Output the [x, y] coordinate of the center of the cell containing the given text.  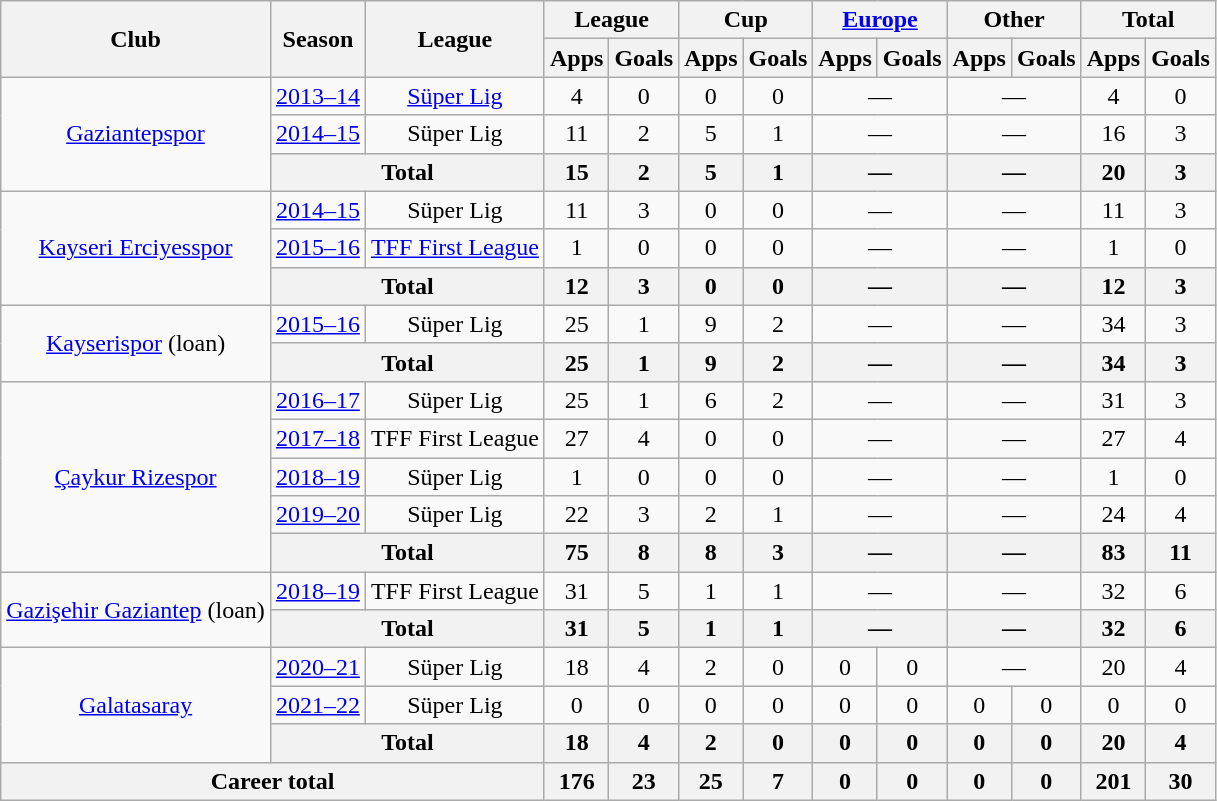
22 [576, 515]
24 [1113, 515]
Career total [273, 781]
Gazişehir Gaziantep (loan) [136, 610]
Gaziantepspor [136, 134]
7 [778, 781]
Kayseri Erciyesspor [136, 248]
Cup [746, 20]
75 [576, 553]
176 [576, 781]
2019–20 [318, 515]
201 [1113, 781]
Season [318, 39]
2020–21 [318, 667]
Other [1014, 20]
2017–18 [318, 438]
Galatasaray [136, 705]
15 [576, 172]
2013–14 [318, 96]
Çaykur Rizespor [136, 476]
Europe [880, 20]
16 [1113, 134]
Kayserispor (loan) [136, 343]
2021–22 [318, 705]
23 [644, 781]
83 [1113, 553]
30 [1181, 781]
Club [136, 39]
2016–17 [318, 400]
